Return the [X, Y] coordinate for the center point of the cell that contains the specified text.  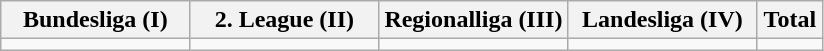
Bundesliga (I) [96, 20]
2. League (II) [284, 20]
Regionalliga (III) [474, 20]
Total [790, 20]
Landesliga (IV) [662, 20]
